Output the (x, y) coordinate of the center of the cell containing the given text.  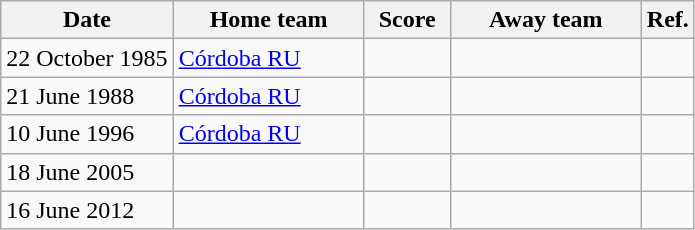
18 June 2005 (87, 172)
21 June 1988 (87, 96)
Ref. (668, 20)
Score (407, 20)
16 June 2012 (87, 210)
Date (87, 20)
Away team (546, 20)
10 June 1996 (87, 134)
22 October 1985 (87, 58)
Home team (268, 20)
